Output the [X, Y] coordinate of the center of the cell containing the given text.  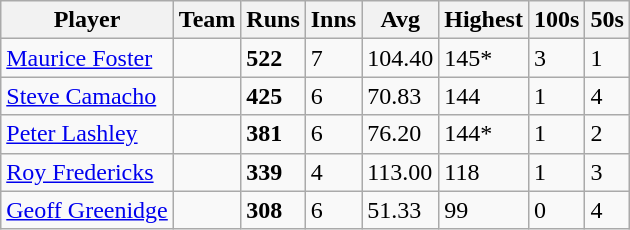
7 [333, 58]
425 [273, 96]
50s [607, 20]
104.40 [400, 58]
76.20 [400, 134]
Geoff Greenidge [88, 210]
118 [484, 172]
522 [273, 58]
100s [556, 20]
70.83 [400, 96]
2 [607, 134]
Steve Camacho [88, 96]
Avg [400, 20]
Peter Lashley [88, 134]
144* [484, 134]
308 [273, 210]
Runs [273, 20]
Maurice Foster [88, 58]
113.00 [400, 172]
Highest [484, 20]
51.33 [400, 210]
Roy Fredericks [88, 172]
145* [484, 58]
Inns [333, 20]
144 [484, 96]
Player [88, 20]
Team [207, 20]
381 [273, 134]
339 [273, 172]
99 [484, 210]
0 [556, 210]
